Detect which cell encompasses the target text, then output its [X, Y] center coordinate. 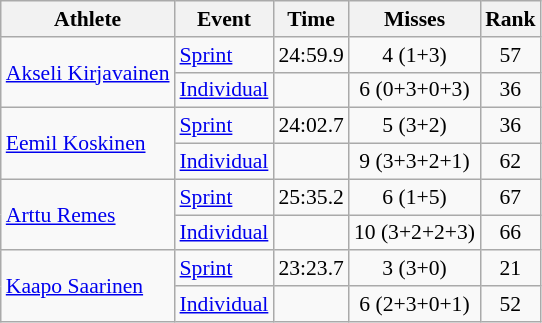
Event [224, 19]
Arttu Remes [88, 214]
Kaapo Saarinen [88, 286]
6 (0+3+0+3) [414, 90]
Athlete [88, 19]
21 [510, 269]
62 [510, 162]
57 [510, 55]
Misses [414, 19]
5 (3+2) [414, 126]
23:23.7 [310, 269]
66 [510, 233]
9 (3+3+2+1) [414, 162]
10 (3+2+2+3) [414, 233]
6 (2+3+0+1) [414, 304]
3 (3+0) [414, 269]
24:59.9 [310, 55]
52 [510, 304]
Time [310, 19]
Rank [510, 19]
Eemil Koskinen [88, 144]
Akseli Kirjavainen [88, 72]
6 (1+5) [414, 197]
25:35.2 [310, 197]
4 (1+3) [414, 55]
67 [510, 197]
24:02.7 [310, 126]
